Scan for the cell matching the given text and deliver its (x, y) coordinate at center. 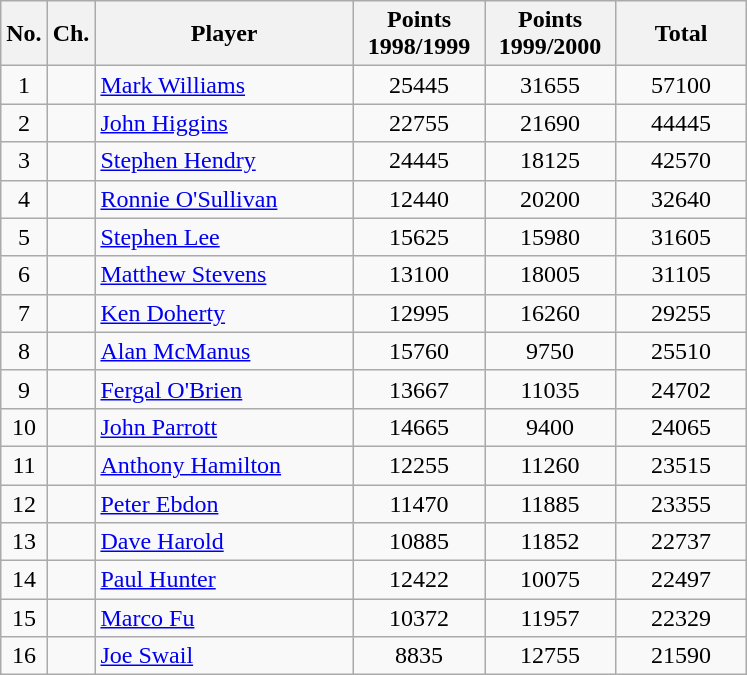
21690 (550, 123)
10075 (550, 580)
42570 (682, 161)
11260 (550, 465)
25445 (418, 85)
John Parrott (224, 427)
12255 (418, 465)
Ronnie O'Sullivan (224, 199)
31605 (682, 237)
24702 (682, 389)
12755 (550, 656)
31105 (682, 275)
18005 (550, 275)
32640 (682, 199)
Total (682, 34)
29255 (682, 313)
Fergal O'Brien (224, 389)
Player (224, 34)
24065 (682, 427)
22737 (682, 542)
15760 (418, 351)
Points 1998/1999 (418, 34)
12440 (418, 199)
11957 (550, 618)
Alan McManus (224, 351)
No. (24, 34)
12995 (418, 313)
John Higgins (224, 123)
21590 (682, 656)
Marco Fu (224, 618)
7 (24, 313)
5 (24, 237)
18125 (550, 161)
15980 (550, 237)
Peter Ebdon (224, 503)
11 (24, 465)
12 (24, 503)
9 (24, 389)
Anthony Hamilton (224, 465)
57100 (682, 85)
9400 (550, 427)
10885 (418, 542)
22755 (418, 123)
14 (24, 580)
6 (24, 275)
Mark Williams (224, 85)
14665 (418, 427)
16260 (550, 313)
11885 (550, 503)
44445 (682, 123)
Joe Swail (224, 656)
22329 (682, 618)
31655 (550, 85)
13 (24, 542)
15 (24, 618)
12422 (418, 580)
13667 (418, 389)
Ken Doherty (224, 313)
13100 (418, 275)
22497 (682, 580)
11852 (550, 542)
25510 (682, 351)
2 (24, 123)
8835 (418, 656)
Dave Harold (224, 542)
23515 (682, 465)
Ch. (71, 34)
11470 (418, 503)
Stephen Hendry (224, 161)
Stephen Lee (224, 237)
20200 (550, 199)
16 (24, 656)
15625 (418, 237)
11035 (550, 389)
4 (24, 199)
Paul Hunter (224, 580)
23355 (682, 503)
9750 (550, 351)
10 (24, 427)
3 (24, 161)
8 (24, 351)
10372 (418, 618)
Points 1999/2000 (550, 34)
24445 (418, 161)
Matthew Stevens (224, 275)
1 (24, 85)
